From the cell containing the given text, extract its center point as [x, y] coordinate. 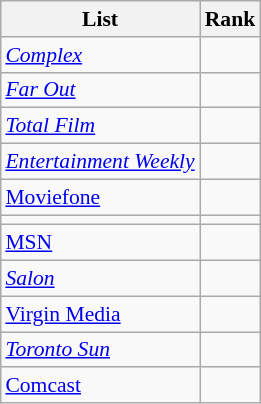
Salon [100, 278]
Toronto Sun [100, 350]
Entertainment Weekly [100, 161]
List [100, 19]
Comcast [100, 385]
Virgin Media [100, 314]
Moviefone [100, 197]
Rank [230, 19]
Total Film [100, 126]
Complex [100, 54]
Far Out [100, 90]
MSN [100, 243]
